Locate the cell with the specified text and output its [X, Y] center coordinate. 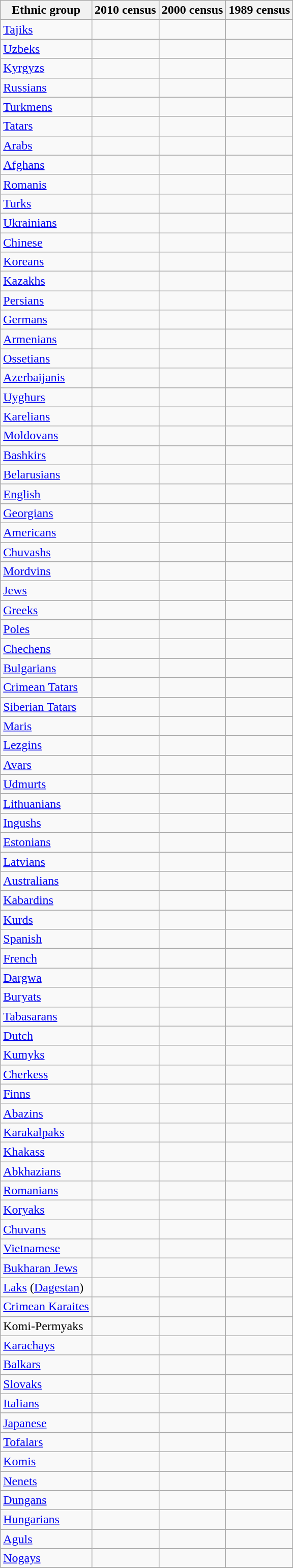
Persians [46, 300]
English [46, 494]
Romanians [46, 1191]
Koreans [46, 262]
Bashkirs [46, 455]
Germans [46, 320]
Chinese [46, 243]
Crimean Tatars [46, 687]
Tatars [46, 126]
Balkars [46, 1365]
Romanis [46, 184]
Karelians [46, 416]
Udmurts [46, 784]
Americans [46, 532]
Italians [46, 1403]
Lezgins [46, 745]
Cherkess [46, 1074]
Uyghurs [46, 397]
Ossetians [46, 358]
Aguls [46, 1539]
Nenets [46, 1481]
2010 census [125, 10]
Laks (Dagestan) [46, 1287]
Chuvans [46, 1229]
Chechens [46, 649]
2000 census [192, 10]
Buryats [46, 997]
Abkhazians [46, 1171]
Abazins [46, 1113]
Tofalars [46, 1442]
Nogays [46, 1558]
Ethnic group [46, 10]
Kurds [46, 920]
Kazakhs [46, 281]
Koryaks [46, 1210]
Khakass [46, 1152]
Azerbaijanis [46, 378]
1989 census [259, 10]
Kyrgyzs [46, 68]
Crimean Karaites [46, 1307]
Kumyks [46, 1055]
Lithuanians [46, 803]
Avars [46, 765]
Turkmens [46, 107]
Belarusians [46, 474]
Arabs [46, 145]
Maris [46, 726]
Spanish [46, 939]
Japanese [46, 1423]
Australians [46, 881]
Slovaks [46, 1384]
Tabasarans [46, 1016]
Bukharan Jews [46, 1268]
Karakalpaks [46, 1132]
Komis [46, 1461]
Moldovans [46, 436]
Hungarians [46, 1520]
Georgians [46, 513]
Chuvashs [46, 552]
Armenians [46, 339]
Dargwa [46, 978]
Kabardins [46, 900]
Dungans [46, 1500]
Ukrainians [46, 223]
Finns [46, 1094]
Karachays [46, 1345]
Uzbeks [46, 49]
Vietnamese [46, 1249]
Latvians [46, 862]
Afghans [46, 165]
Siberian Tatars [46, 707]
Dutch [46, 1036]
Jews [46, 591]
Poles [46, 629]
Mordvins [46, 571]
Bulgarians [46, 668]
Tajiks [46, 29]
French [46, 958]
Estonians [46, 842]
Russians [46, 87]
Komi-Permyaks [46, 1326]
Ingushs [46, 823]
Greeks [46, 610]
Turks [46, 203]
